Capture the cell that displays the provided text and extract its [x, y] central coordinate. 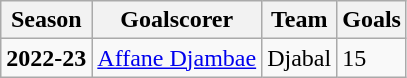
Team [300, 20]
Goals [372, 20]
Goalscorer [177, 20]
2022-23 [46, 58]
15 [372, 58]
Affane Djambae [177, 58]
Djabal [300, 58]
Season [46, 20]
